Provide the [X, Y] coordinate of the cell's center where the given text is located.  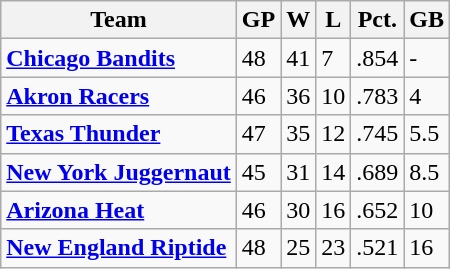
4 [427, 96]
31 [298, 172]
14 [334, 172]
Team [119, 20]
12 [334, 134]
35 [298, 134]
L [334, 20]
45 [258, 172]
Chicago Bandits [119, 58]
Akron Racers [119, 96]
.854 [378, 58]
.745 [378, 134]
.783 [378, 96]
Pct. [378, 20]
- [427, 58]
5.5 [427, 134]
23 [334, 248]
New England Riptide [119, 248]
30 [298, 210]
7 [334, 58]
.521 [378, 248]
41 [298, 58]
Arizona Heat [119, 210]
Texas Thunder [119, 134]
.689 [378, 172]
47 [258, 134]
36 [298, 96]
GP [258, 20]
New York Juggernaut [119, 172]
.652 [378, 210]
25 [298, 248]
GB [427, 20]
8.5 [427, 172]
W [298, 20]
